Detect which cell encompasses the target text, then output its (x, y) center coordinate. 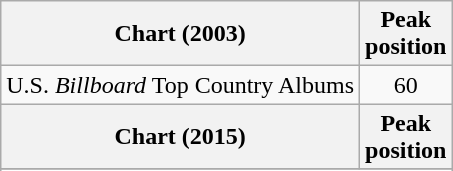
60 (406, 85)
Chart (2003) (180, 34)
U.S. Billboard Top Country Albums (180, 85)
Chart (2015) (180, 136)
